Detect which cell encompasses the target text, then output its (X, Y) center coordinate. 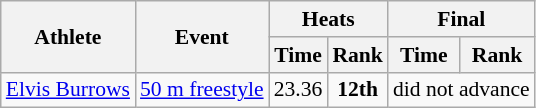
Heats (328, 19)
Final (462, 19)
did not advance (462, 90)
50 m freestyle (202, 90)
Elvis Burrows (68, 90)
12th (358, 90)
Event (202, 36)
23.36 (298, 90)
Athlete (68, 36)
